Capture the cell that displays the provided text and extract its (x, y) central coordinate. 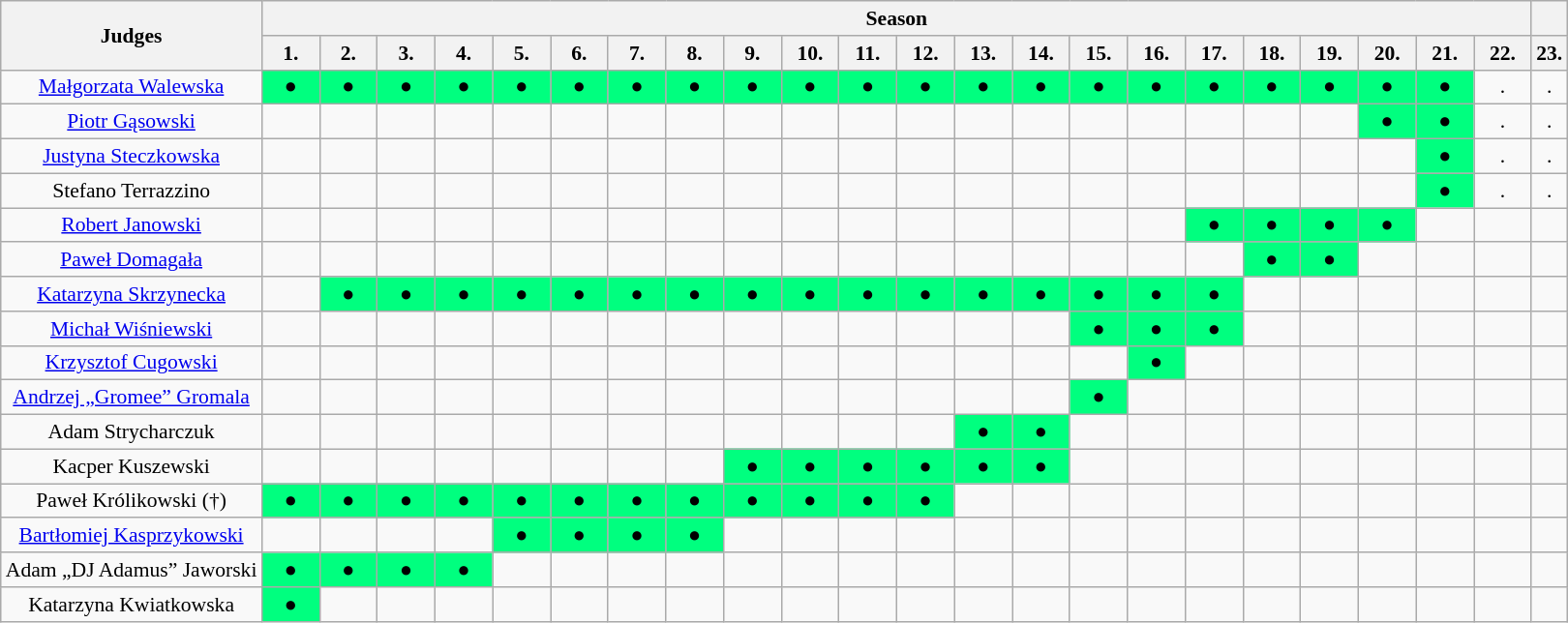
23. (1549, 53)
22. (1503, 53)
4. (464, 53)
Stefano Terrazzino (132, 191)
Judges (132, 35)
6. (580, 53)
Krzysztof Cugowski (132, 363)
5. (522, 53)
Paweł Królikowski (†) (132, 501)
Season (896, 18)
Katarzyna Skrzynecka (132, 294)
12. (925, 53)
21. (1445, 53)
Adam „DJ Adamus” Jaworski (132, 570)
14. (1041, 53)
3. (407, 53)
19. (1330, 53)
Małgorzata Walewska (132, 87)
16. (1157, 53)
17. (1214, 53)
20. (1387, 53)
Andrzej „Gromee” Gromala (132, 398)
Bartłomiej Kasprzykowski (132, 536)
Piotr Gąsowski (132, 122)
Paweł Domagała (132, 260)
Kacper Kuszewski (132, 466)
10. (810, 53)
15. (1099, 53)
9. (752, 53)
Robert Janowski (132, 225)
Justyna Steczkowska (132, 157)
1. (290, 53)
7. (637, 53)
Katarzyna Kwiatkowska (132, 605)
18. (1272, 53)
Adam Strycharczuk (132, 432)
13. (983, 53)
2. (348, 53)
11. (868, 53)
8. (695, 53)
Michał Wiśniewski (132, 329)
